Return the (X, Y) coordinate for the center point of the cell that contains the specified text.  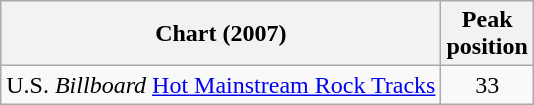
Peakposition (487, 34)
U.S. Billboard Hot Mainstream Rock Tracks (221, 85)
33 (487, 85)
Chart (2007) (221, 34)
